Extract the [X, Y] coordinate from the center of the cell holding the provided text.  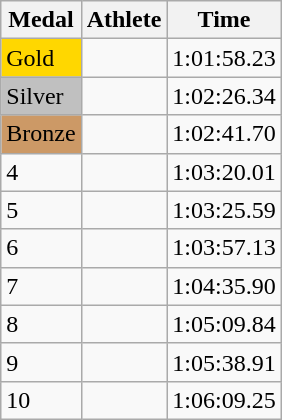
1:04:35.90 [224, 286]
1:03:20.01 [224, 172]
Time [224, 20]
1:05:09.84 [224, 324]
1:05:38.91 [224, 362]
1:03:57.13 [224, 248]
1:03:25.59 [224, 210]
Silver [41, 96]
5 [41, 210]
8 [41, 324]
Gold [41, 58]
1:02:26.34 [224, 96]
Bronze [41, 134]
9 [41, 362]
10 [41, 400]
6 [41, 248]
Medal [41, 20]
7 [41, 286]
1:06:09.25 [224, 400]
1:02:41.70 [224, 134]
1:01:58.23 [224, 58]
Athlete [124, 20]
4 [41, 172]
